Output the (x, y) coordinate of the center of the cell containing the given text.  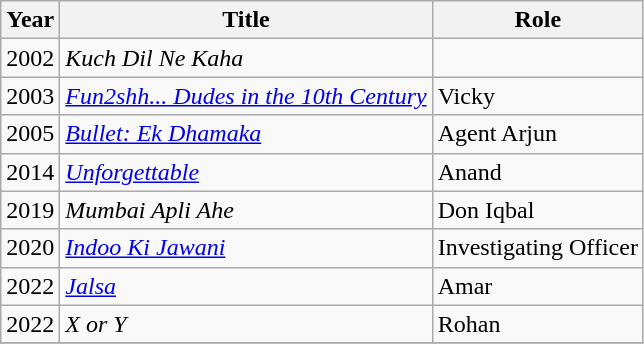
Bullet: Ek Dhamaka (246, 134)
Vicky (538, 96)
Unforgettable (246, 172)
Title (246, 20)
Rohan (538, 324)
2003 (30, 96)
Year (30, 20)
Kuch Dil Ne Kaha (246, 58)
Indoo Ki Jawani (246, 248)
2014 (30, 172)
X or Y (246, 324)
Jalsa (246, 286)
Role (538, 20)
2002 (30, 58)
Fun2shh... Dudes in the 10th Century (246, 96)
Mumbai Apli Ahe (246, 210)
Agent Arjun (538, 134)
2005 (30, 134)
Amar (538, 286)
Anand (538, 172)
2020 (30, 248)
Don Iqbal (538, 210)
Investigating Officer (538, 248)
2019 (30, 210)
